Find where the given text appears and provide that cell's center as (X, Y) coordinate. 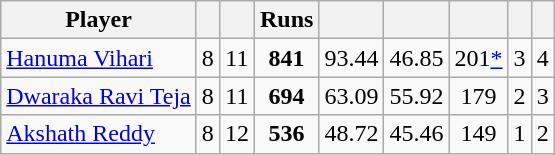
149 (478, 134)
48.72 (352, 134)
179 (478, 96)
12 (236, 134)
Akshath Reddy (99, 134)
45.46 (416, 134)
536 (286, 134)
63.09 (352, 96)
841 (286, 58)
201* (478, 58)
93.44 (352, 58)
46.85 (416, 58)
Dwaraka Ravi Teja (99, 96)
Runs (286, 20)
694 (286, 96)
1 (520, 134)
Player (99, 20)
55.92 (416, 96)
Hanuma Vihari (99, 58)
4 (542, 58)
